Search for the cell housing the specified text and yield its (x, y) center coordinate. 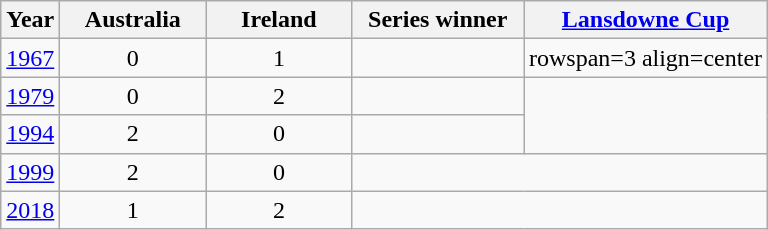
1999 (30, 172)
Series winner (438, 20)
Lansdowne Cup (646, 20)
rowspan=3 align=center (646, 58)
Australia (133, 20)
Ireland (279, 20)
1979 (30, 96)
1994 (30, 134)
Year (30, 20)
2018 (30, 210)
1967 (30, 58)
